Extract the [X, Y] coordinate from the center of the cell holding the provided text.  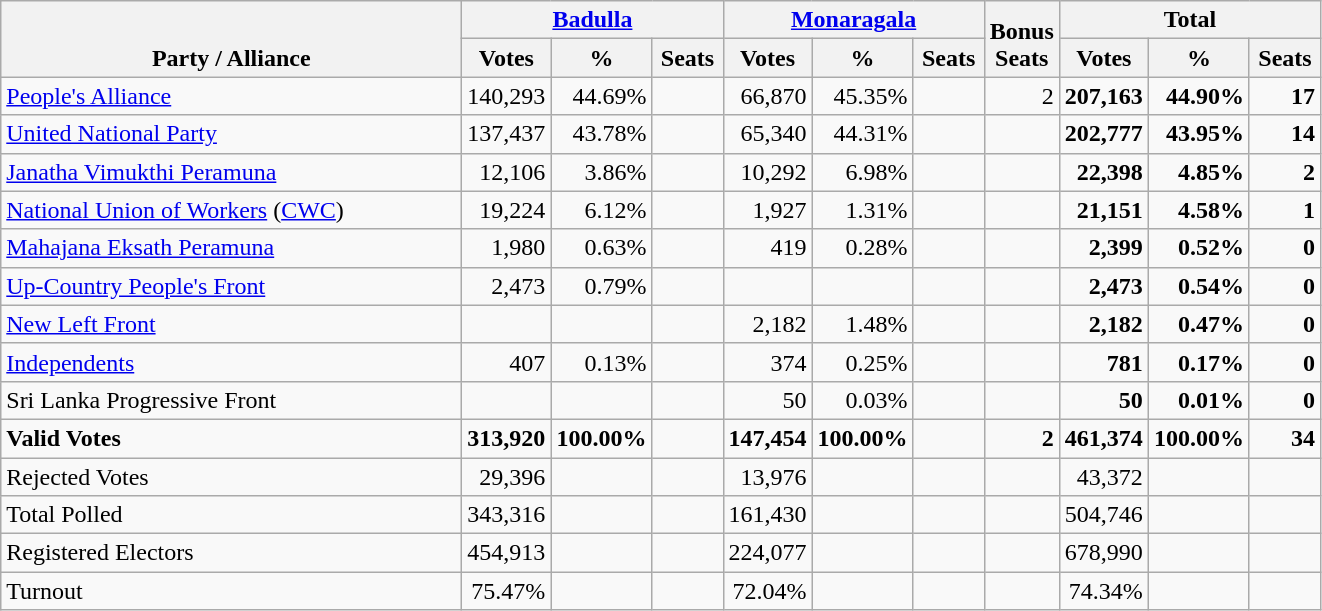
44.31% [862, 134]
Mahajana Eksath Peramuna [232, 248]
65,340 [768, 134]
1,927 [768, 210]
0.47% [1198, 324]
461,374 [1104, 438]
75.47% [506, 591]
1.31% [862, 210]
Turnout [232, 591]
2,399 [1104, 248]
Valid Votes [232, 438]
161,430 [768, 515]
45.35% [862, 96]
66,870 [768, 96]
21,151 [1104, 210]
6.98% [862, 172]
44.69% [602, 96]
19,224 [506, 210]
407 [506, 362]
202,777 [1104, 134]
43.95% [1198, 134]
13,976 [768, 477]
374 [768, 362]
0.17% [1198, 362]
0.79% [602, 286]
New Left Front [232, 324]
BonusSeats [1022, 39]
Party / Alliance [232, 39]
1 [1284, 210]
34 [1284, 438]
29,396 [506, 477]
0.01% [1198, 400]
147,454 [768, 438]
3.86% [602, 172]
343,316 [506, 515]
6.12% [602, 210]
0.13% [602, 362]
People's Alliance [232, 96]
0.63% [602, 248]
4.85% [1198, 172]
Rejected Votes [232, 477]
781 [1104, 362]
Badulla [592, 20]
Up-Country People's Front [232, 286]
72.04% [768, 591]
419 [768, 248]
0.54% [1198, 286]
0.28% [862, 248]
678,990 [1104, 553]
4.58% [1198, 210]
207,163 [1104, 96]
17 [1284, 96]
43,372 [1104, 477]
43.78% [602, 134]
National Union of Workers (CWC) [232, 210]
74.34% [1104, 591]
1,980 [506, 248]
10,292 [768, 172]
22,398 [1104, 172]
14 [1284, 134]
140,293 [506, 96]
0.25% [862, 362]
313,920 [506, 438]
Monaragala [854, 20]
454,913 [506, 553]
1.48% [862, 324]
Independents [232, 362]
Total [1190, 20]
Total Polled [232, 515]
44.90% [1198, 96]
Sri Lanka Progressive Front [232, 400]
0.03% [862, 400]
224,077 [768, 553]
137,437 [506, 134]
12,106 [506, 172]
Janatha Vimukthi Peramuna [232, 172]
United National Party [232, 134]
0.52% [1198, 248]
504,746 [1104, 515]
Registered Electors [232, 553]
